Pinpoint the cell where the given text exists, returning its [x, y] midpoint coordinate. 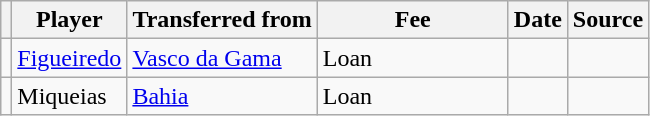
Miqueias [70, 96]
Transferred from [222, 20]
Player [70, 20]
Date [538, 20]
Vasco da Gama [222, 58]
Fee [412, 20]
Bahia [222, 96]
Figueiredo [70, 58]
Source [608, 20]
